Capture the cell that displays the provided text and extract its [x, y] central coordinate. 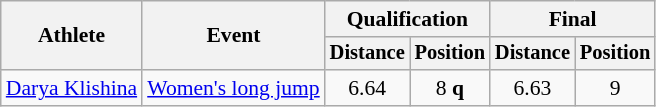
Event [234, 36]
Final [572, 19]
6.64 [368, 88]
9 [615, 88]
Qualification [408, 19]
Athlete [72, 36]
6.63 [532, 88]
8 q [450, 88]
Women's long jump [234, 88]
Darya Klishina [72, 88]
